Find where the given text appears and provide that cell's center as [x, y] coordinate. 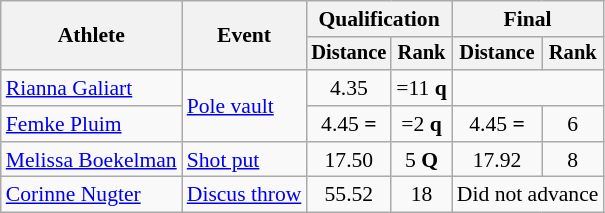
Athlete [92, 36]
17.50 [348, 160]
=2 q [422, 124]
18 [422, 195]
Did not advance [528, 195]
Final [528, 19]
Pole vault [244, 106]
8 [572, 160]
6 [572, 124]
Event [244, 36]
4.35 [348, 88]
Corinne Nugter [92, 195]
Femke Pluim [92, 124]
Melissa Boekelman [92, 160]
Discus throw [244, 195]
17.92 [497, 160]
=11 q [422, 88]
Shot put [244, 160]
55.52 [348, 195]
Rianna Galiart [92, 88]
5 Q [422, 160]
Qualification [378, 19]
